Return the (X, Y) coordinate for the center point of the cell that contains the specified text.  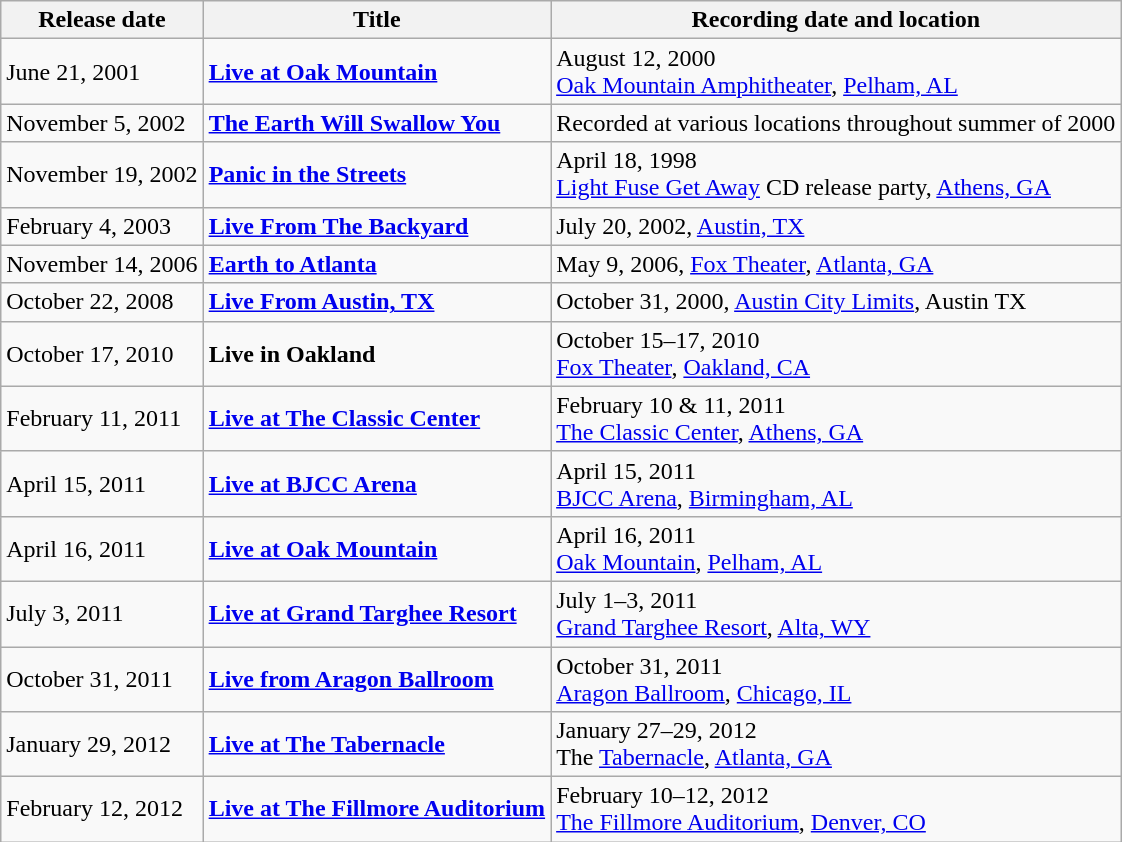
November 5, 2002 (102, 123)
Live at BJCC Arena (377, 484)
February 12, 2012 (102, 810)
November 19, 2002 (102, 174)
April 15, 2011 (102, 484)
Earth to Atlanta (377, 264)
October 31, 2011 (102, 678)
Live From Austin, TX (377, 302)
April 18, 1998 Light Fuse Get Away CD release party, Athens, GA (836, 174)
October 15–17, 2010 Fox Theater, Oakland, CA (836, 354)
Release date (102, 20)
Live at The Fillmore Auditorium (377, 810)
November 14, 2006 (102, 264)
January 27–29, 2012 The Tabernacle, Atlanta, GA (836, 744)
October 22, 2008 (102, 302)
Recorded at various locations throughout summer of 2000 (836, 123)
April 16, 2011 Oak Mountain, Pelham, AL (836, 548)
Live at Grand Targhee Resort (377, 614)
Panic in the Streets (377, 174)
Live at The Tabernacle (377, 744)
April 16, 2011 (102, 548)
October 17, 2010 (102, 354)
February 10–12, 2012 The Fillmore Auditorium, Denver, CO (836, 810)
The Earth Will Swallow You (377, 123)
August 12, 2000 Oak Mountain Amphitheater, Pelham, AL (836, 72)
February 11, 2011 (102, 418)
May 9, 2006, Fox Theater, Atlanta, GA (836, 264)
July 1–3, 2011 Grand Targhee Resort, Alta, WY (836, 614)
July 3, 2011 (102, 614)
October 31, 2000, Austin City Limits, Austin TX (836, 302)
October 31, 2011 Aragon Ballroom, Chicago, IL (836, 678)
February 4, 2003 (102, 226)
June 21, 2001 (102, 72)
Live in Oakland (377, 354)
January 29, 2012 (102, 744)
Title (377, 20)
Live at The Classic Center (377, 418)
Live From The Backyard (377, 226)
April 15, 2011 BJCC Arena, Birmingham, AL (836, 484)
Live from Aragon Ballroom (377, 678)
July 20, 2002, Austin, TX (836, 226)
Recording date and location (836, 20)
February 10 & 11, 2011 The Classic Center, Athens, GA (836, 418)
